For the text-containing cell, return its midpoint in (X, Y) coordinate format. 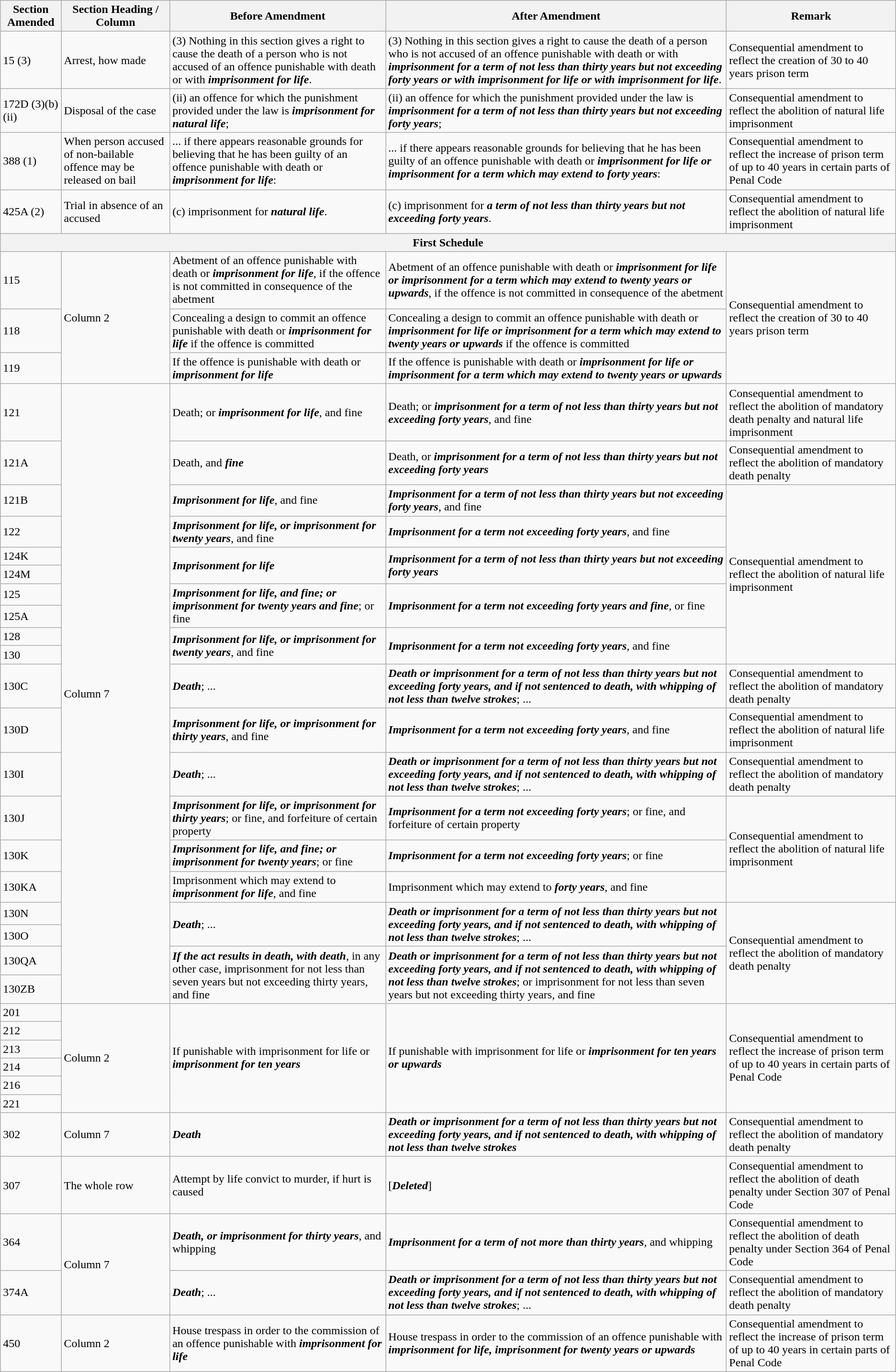
Imprisonment for life, and fine; or imprisonment for twenty years; or fine (278, 855)
388 (1) (31, 161)
Abetment of an offence punishable with death or imprisonment for life, if the offence is not committed in consequence of the abetment (278, 280)
121 (31, 412)
Death (278, 1135)
Death, or imprisonment for a term of not less than thirty years but not exceeding forty years (556, 463)
[Deleted] (556, 1185)
115 (31, 280)
212 (31, 1030)
130N (31, 913)
Imprisonment for life, or imprisonment for thirty years, and fine (278, 730)
Imprisonment for a term of not less than thirty years but not exceeding forty years (556, 565)
After Amendment (556, 16)
Death; or imprisonment for life, and fine (278, 412)
Arrest, how made (116, 60)
Concealing a design to commit an offence punishable with death or imprisonment for life if the offence is committed (278, 331)
Death; or imprisonment for a term of not less than thirty years but not exceeding forty years, and fine (556, 412)
201 (31, 1012)
213 (31, 1049)
130QA (31, 961)
(ii) an offence for which the punishment provided under the law is imprisonment for natural life; (278, 111)
Before Amendment (278, 16)
121A (31, 463)
121B (31, 500)
Death, and fine (278, 463)
Section Amended (31, 16)
125A (31, 617)
124M (31, 575)
172D (3)(b)(ii) (31, 111)
130ZB (31, 989)
122 (31, 531)
130C (31, 686)
125 (31, 595)
221 (31, 1104)
Imprisonment for a term not exceeding forty years and fine, or fine (556, 606)
118 (31, 331)
When person accused of non-bailable offence may be released on bail (116, 161)
If punishable with imprisonment for life or imprisonment for ten years (278, 1058)
Attempt by life convict to murder, if hurt is caused (278, 1185)
214 (31, 1067)
124K (31, 556)
If the act results in death, with death, in any other case, imprisonment for not less than seven years but not exceeding thirty years, and fine (278, 975)
Imprisonment which may extend to forty years, and fine (556, 887)
130 (31, 655)
Death, or imprisonment for thirty years, and whipping (278, 1242)
(c) imprisonment for natural life. (278, 211)
Imprisonment for a term of not more than thirty years, and whipping (556, 1242)
374A (31, 1293)
If the offence is punishable with death or imprisonment for life (278, 368)
... if there appears reasonable grounds for believing that he has been guilty of an offence punishable with death or imprisonment for life: (278, 161)
Imprisonment for a term of not less than thirty years but not exceeding forty years, and fine (556, 500)
House trespass in order to the commission of an offence punishable with imprisonment for life, imprisonment for twenty years or upwards (556, 1343)
House trespass in order to the commission of an offence punishable with imprisonment for life (278, 1343)
307 (31, 1185)
Consequential amendment to reflect the abolition of death penalty under Section 364 of Penal Code (811, 1242)
(c) imprisonment for a term of not less than thirty years but not exceeding forty years. (556, 211)
Imprisonment which may extend to imprisonment for life, and fine (278, 887)
Consequential amendment to reflect the abolition of mandatory death penalty and natural life imprisonment (811, 412)
130K (31, 855)
130O (31, 935)
450 (31, 1343)
364 (31, 1242)
130J (31, 818)
Section Heading / Column (116, 16)
Imprisonment for a term not exceeding forty years; or fine, and forfeiture of certain property (556, 818)
Imprisonment for life, and fine (278, 500)
130I (31, 774)
128 (31, 637)
Imprisonment for life (278, 565)
Remark (811, 16)
The whole row (116, 1185)
302 (31, 1135)
Imprisonment for life, or imprisonment for thirty years; or fine, and forfeiture of certain property (278, 818)
130KA (31, 887)
130D (31, 730)
First Schedule (448, 243)
If the offence is punishable with death or imprisonment for life or imprisonment for a term which may extend to twenty years or upwards (556, 368)
If punishable with imprisonment for life or imprisonment for ten years or upwards (556, 1058)
425A (2) (31, 211)
Trial in absence of an accused (116, 211)
15 (3) (31, 60)
216 (31, 1085)
Imprisonment for life, and fine; or imprisonment for twenty years and fine; or fine (278, 606)
Imprisonment for a term not exceeding forty years; or fine (556, 855)
119 (31, 368)
Consequential amendment to reflect the abolition of death penalty under Section 307 of Penal Code (811, 1185)
Disposal of the case (116, 111)
